Return (X, Y) of the center of cell containing provided text 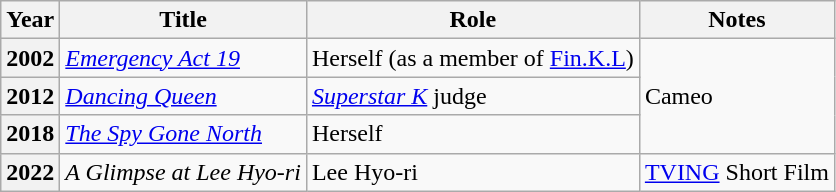
Herself (472, 134)
Emergency Act 19 (184, 58)
Notes (736, 20)
Year (30, 20)
2012 (30, 96)
2018 (30, 134)
2002 (30, 58)
A Glimpse at Lee Hyo-ri (184, 172)
2022 (30, 172)
TVING Short Film (736, 172)
Superstar K judge (472, 96)
Role (472, 20)
Lee Hyo-ri (472, 172)
Title (184, 20)
The Spy Gone North (184, 134)
Dancing Queen (184, 96)
Herself (as a member of Fin.K.L) (472, 58)
Cameo (736, 96)
